For the text-containing cell, return its midpoint in [X, Y] coordinate format. 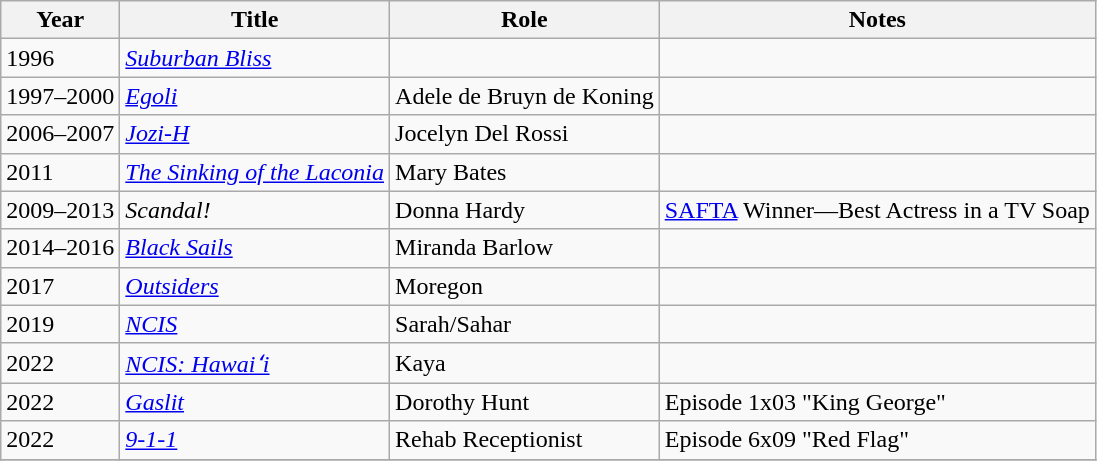
2014–2016 [60, 248]
Egoli [255, 96]
SAFTA Winner—Best Actress in a TV Soap [877, 210]
Suburban Bliss [255, 58]
Scandal! [255, 210]
Episode 6x09 "Red Flag" [877, 440]
Black Sails [255, 248]
NCIS: Hawaiʻi [255, 363]
NCIS [255, 324]
Role [525, 20]
Miranda Barlow [525, 248]
2009–2013 [60, 210]
2017 [60, 286]
Dorothy Hunt [525, 402]
Moregon [525, 286]
Notes [877, 20]
9-1-1 [255, 440]
Donna Hardy [525, 210]
2011 [60, 172]
Episode 1x03 "King George" [877, 402]
Mary Bates [525, 172]
The Sinking of the Laconia [255, 172]
Sarah/Sahar [525, 324]
Jocelyn Del Rossi [525, 134]
Outsiders [255, 286]
1996 [60, 58]
Gaslit [255, 402]
Adele de Bruyn de Koning [525, 96]
2006–2007 [60, 134]
1997–2000 [60, 96]
Rehab Receptionist [525, 440]
Jozi-H [255, 134]
Kaya [525, 363]
2019 [60, 324]
Year [60, 20]
Title [255, 20]
